Extract the (X, Y) coordinate from the center of the cell holding the provided text.  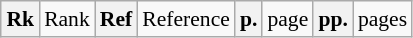
page (288, 19)
pages (382, 19)
Reference (186, 19)
Rk (20, 19)
Ref (116, 19)
pp. (333, 19)
Rank (67, 19)
p. (249, 19)
